Identify which cell holds the provided text, then report its [x, y] central coordinate. 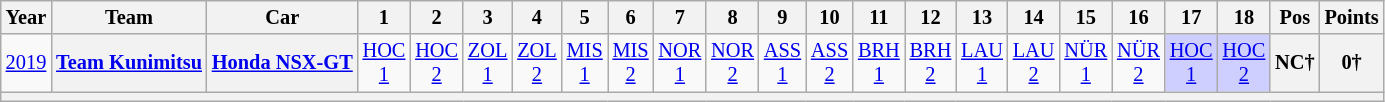
0† [1352, 63]
NC† [1294, 63]
15 [1086, 17]
Car [282, 17]
10 [830, 17]
2019 [26, 63]
NÜR2 [1138, 63]
17 [1192, 17]
1 [384, 17]
3 [488, 17]
ASS1 [782, 63]
MIS2 [631, 63]
ZOL1 [488, 63]
5 [585, 17]
BRH2 [931, 63]
Points [1352, 17]
ASS2 [830, 63]
11 [879, 17]
8 [732, 17]
12 [931, 17]
6 [631, 17]
Year [26, 17]
9 [782, 17]
LAU1 [982, 63]
14 [1034, 17]
NOR2 [732, 63]
BRH1 [879, 63]
NOR1 [680, 63]
7 [680, 17]
Team [129, 17]
Honda NSX-GT [282, 63]
Team Kunimitsu [129, 63]
LAU2 [1034, 63]
ZOL2 [536, 63]
Pos [1294, 17]
2 [436, 17]
4 [536, 17]
16 [1138, 17]
18 [1244, 17]
MIS1 [585, 63]
NÜR1 [1086, 63]
13 [982, 17]
